Search for the cell housing the specified text and yield its (x, y) center coordinate. 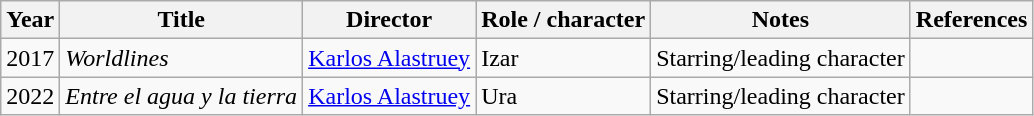
Worldlines (182, 58)
Director (390, 20)
Notes (781, 20)
Role / character (564, 20)
Title (182, 20)
Ura (564, 96)
References (972, 20)
Year (30, 20)
2022 (30, 96)
2017 (30, 58)
Entre el agua y la tierra (182, 96)
Izar (564, 58)
